Detect which cell encompasses the target text, then output its [X, Y] center coordinate. 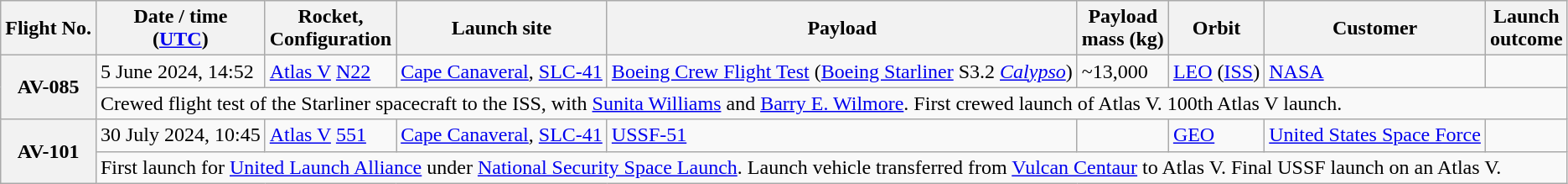
Atlas V 551 [330, 135]
Launchoutcome [1526, 29]
United States Space Force [1375, 135]
USSF-51 [841, 135]
Payload [841, 29]
5 June 2024, 14:52 [180, 71]
GEO [1216, 135]
LEO (ISS) [1216, 71]
Payloadmass (kg) [1123, 29]
Atlas V N22 [330, 71]
Customer [1375, 29]
Boeing Crew Flight Test (Boeing Starliner S3.2 Calypso) [841, 71]
AV-101 [49, 151]
Date / time(UTC) [180, 29]
~13,000 [1123, 71]
30 July 2024, 10:45 [180, 135]
AV-085 [49, 87]
Flight No. [49, 29]
Launch site [502, 29]
Rocket,Configuration [330, 29]
Orbit [1216, 29]
NASA [1375, 71]
